Extract the (x, y) coordinate from the center of the cell holding the provided text.  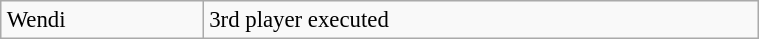
Wendi (102, 20)
3rd player executed (481, 20)
